For the text-containing cell, return its midpoint in [x, y] coordinate format. 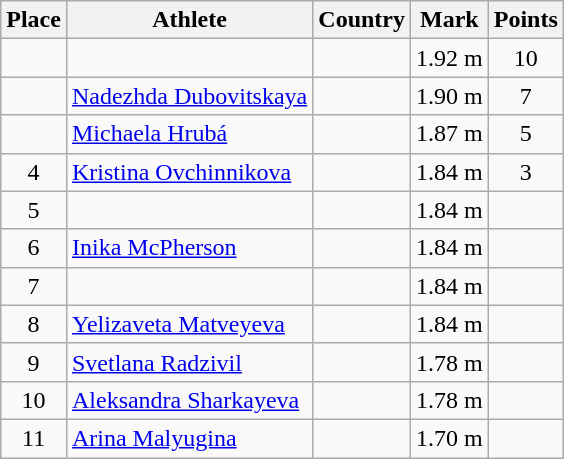
Points [526, 20]
Aleksandra Sharkayeva [189, 400]
4 [34, 172]
1.87 m [450, 134]
Michaela Hrubá [189, 134]
Place [34, 20]
Kristina Ovchinnikova [189, 172]
Inika McPherson [189, 248]
Athlete [189, 20]
1.92 m [450, 58]
Mark [450, 20]
Svetlana Radzivil [189, 362]
3 [526, 172]
Arina Malyugina [189, 438]
1.70 m [450, 438]
8 [34, 324]
1.90 m [450, 96]
Yelizaveta Matveyeva [189, 324]
6 [34, 248]
Country [362, 20]
11 [34, 438]
9 [34, 362]
Nadezhda Dubovitskaya [189, 96]
